Scan for the cell matching the given text and deliver its (X, Y) coordinate at center. 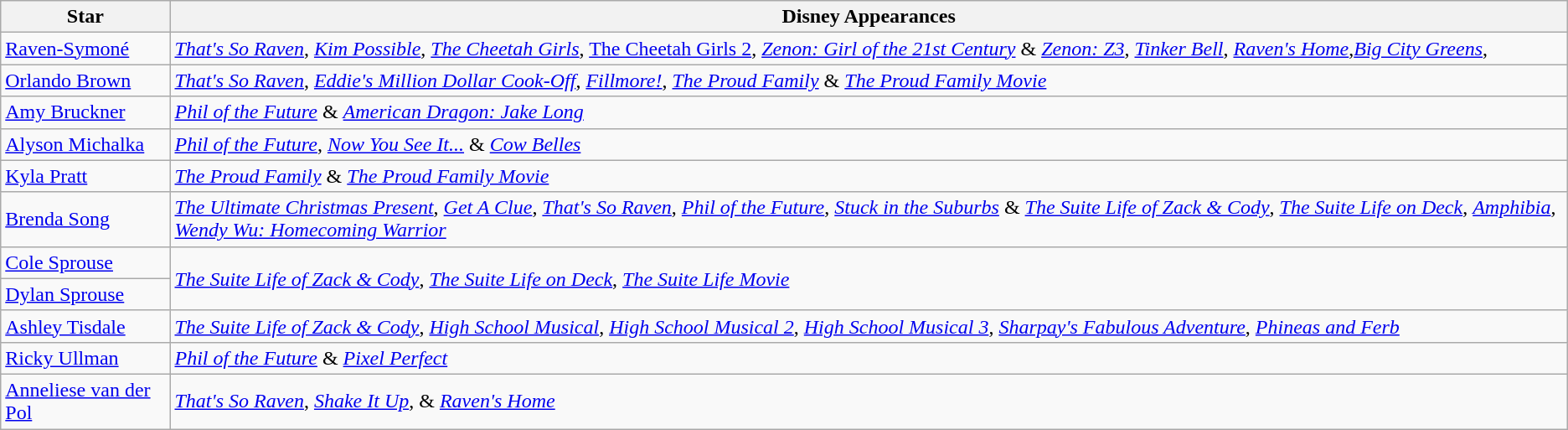
Disney Appearances (869, 17)
Brenda Song (85, 220)
Phil of the Future & American Dragon: Jake Long (869, 112)
The Suite Life of Zack & Cody, High School Musical, High School Musical 2, High School Musical 3, Sharpay's Fabulous Adventure, Phineas and Ferb (869, 326)
Alyson Michalka (85, 144)
Kyla Pratt (85, 176)
Phil of the Future & Pixel Perfect (869, 358)
Orlando Brown (85, 80)
Ashley Tisdale (85, 326)
Ricky Ullman (85, 358)
Cole Sprouse (85, 262)
That's So Raven, Eddie's Million Dollar Cook-Off, Fillmore!, The Proud Family & The Proud Family Movie (869, 80)
Raven-Symoné (85, 49)
The Suite Life of Zack & Cody, The Suite Life on Deck, The Suite Life Movie (869, 278)
The Proud Family & The Proud Family Movie (869, 176)
Anneliese van der Pol (85, 401)
Phil of the Future, Now You See It... & Cow Belles (869, 144)
Star (85, 17)
That's So Raven, Shake It Up, & Raven's Home (869, 401)
Amy Bruckner (85, 112)
Dylan Sprouse (85, 294)
